From the cell containing the given text, extract its center point as [x, y] coordinate. 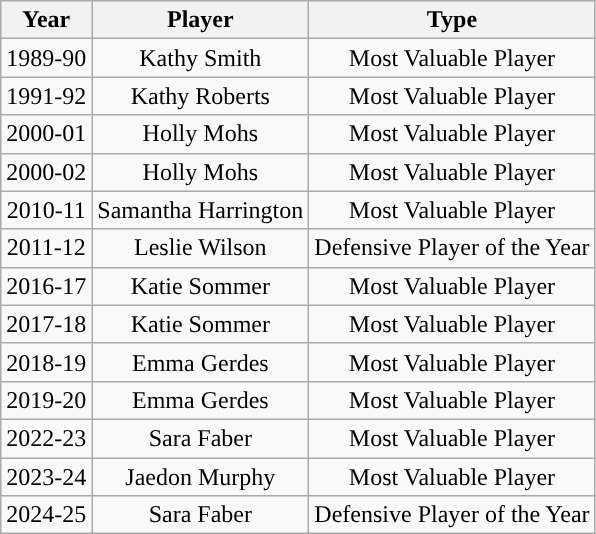
2023-24 [46, 477]
Kathy Roberts [200, 96]
2011-12 [46, 248]
2000-02 [46, 172]
1991-92 [46, 96]
Jaedon Murphy [200, 477]
2000-01 [46, 134]
2017-18 [46, 324]
2018-19 [46, 362]
2010-11 [46, 210]
2019-20 [46, 400]
Kathy Smith [200, 58]
Type [452, 20]
2024-25 [46, 515]
1989-90 [46, 58]
2016-17 [46, 286]
Year [46, 20]
Player [200, 20]
Leslie Wilson [200, 248]
2022-23 [46, 438]
Samantha Harrington [200, 210]
